Return the [x, y] coordinate for the center point of the cell that contains the specified text.  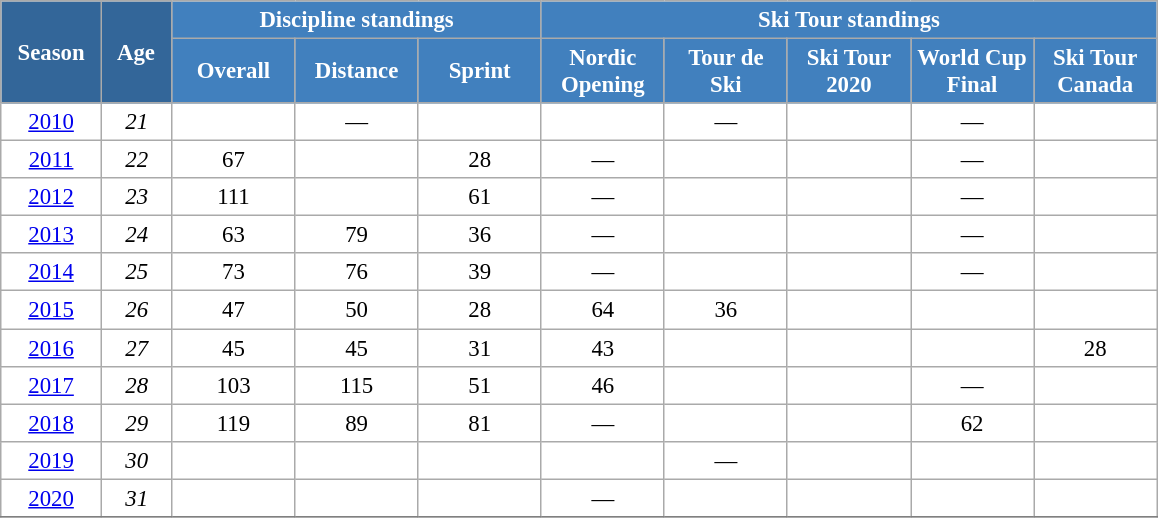
Tour deSki [726, 72]
Age [136, 52]
2017 [52, 385]
Ski Tour2020 [848, 72]
Distance [356, 72]
2012 [52, 197]
30 [136, 460]
119 [234, 423]
2010 [52, 122]
Ski Tour standings [848, 20]
NordicOpening [602, 72]
89 [356, 423]
115 [356, 385]
Season [52, 52]
39 [480, 273]
2020 [52, 498]
2013 [52, 235]
43 [602, 348]
2011 [52, 160]
2015 [52, 310]
103 [234, 385]
73 [234, 273]
2014 [52, 273]
World CupFinal [972, 72]
61 [480, 197]
23 [136, 197]
2019 [52, 460]
25 [136, 273]
27 [136, 348]
26 [136, 310]
51 [480, 385]
63 [234, 235]
Sprint [480, 72]
21 [136, 122]
50 [356, 310]
79 [356, 235]
Discipline standings [356, 20]
76 [356, 273]
64 [602, 310]
46 [602, 385]
67 [234, 160]
Overall [234, 72]
62 [972, 423]
111 [234, 197]
2016 [52, 348]
47 [234, 310]
81 [480, 423]
22 [136, 160]
2018 [52, 423]
29 [136, 423]
Ski TourCanada [1096, 72]
24 [136, 235]
